Return the [x, y] coordinate for the center point of the cell that contains the specified text.  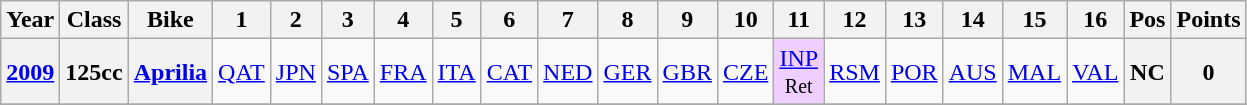
FRA [403, 72]
ITA [456, 72]
125cc [94, 72]
MAL [1034, 72]
AUS [972, 72]
GBR [687, 72]
0 [1208, 72]
3 [348, 20]
10 [745, 20]
Year [30, 20]
QAT [242, 72]
SPA [348, 72]
Aprilia [170, 72]
2 [296, 20]
12 [855, 20]
9 [687, 20]
1 [242, 20]
INPRet [799, 72]
15 [1034, 20]
5 [456, 20]
Class [94, 20]
VAL [1096, 72]
14 [972, 20]
NC [1148, 72]
CAT [509, 72]
2009 [30, 72]
8 [628, 20]
Bike [170, 20]
CZE [745, 72]
11 [799, 20]
POR [914, 72]
RSM [855, 72]
GER [628, 72]
6 [509, 20]
16 [1096, 20]
Pos [1148, 20]
JPN [296, 72]
13 [914, 20]
Points [1208, 20]
4 [403, 20]
7 [568, 20]
NED [568, 72]
